Pinpoint the cell where the given text exists, returning its [X, Y] midpoint coordinate. 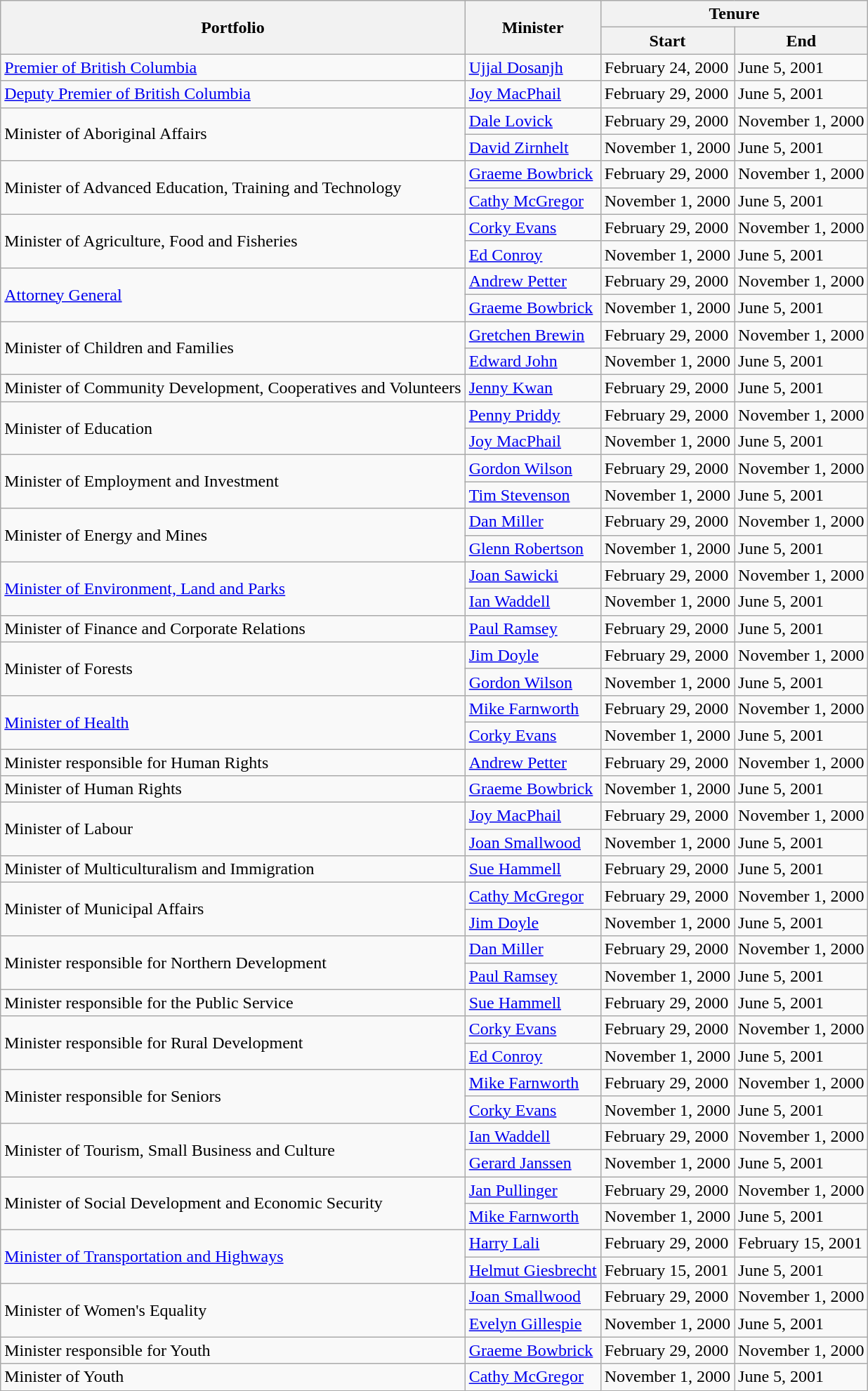
Minister of Women's Equality [233, 1310]
Minister responsible for Northern Development [233, 963]
Minister of Community Development, Cooperatives and Volunteers [233, 388]
Minister responsible for Seniors [233, 1096]
Minister of Finance and Corporate Relations [233, 628]
Minister of Multiculturalism and Immigration [233, 869]
David Zirnhelt [532, 147]
Minister of Education [233, 428]
Deputy Premier of British Columbia [233, 94]
Minister of Tourism, Small Business and Culture [233, 1149]
Minister of Agriculture, Food and Fisheries [233, 241]
Minister of Municipal Affairs [233, 909]
End [801, 41]
Tim Stevenson [532, 495]
Gretchen Brewin [532, 335]
Joan Sawicki [532, 575]
Glenn Robertson [532, 548]
Premier of British Columbia [233, 67]
Minister of Aboriginal Affairs [233, 134]
Edward John [532, 362]
Tenure [735, 14]
Minister of Youth [233, 1377]
Ujjal Dosanjh [532, 67]
February 24, 2000 [667, 67]
Minister responsible for the Public Service [233, 1003]
Minister of Human Rights [233, 789]
Minister of Environment, Land and Parks [233, 588]
Harry Lali [532, 1244]
Minister [532, 27]
Minister of Social Development and Economic Security [233, 1204]
Minister of Forests [233, 668]
Minister responsible for Rural Development [233, 1043]
Jenny Kwan [532, 388]
Jan Pullinger [532, 1190]
Minister of Labour [233, 829]
Evelyn Gillespie [532, 1324]
Dale Lovick [532, 121]
Minister responsible for Human Rights [233, 762]
Minister of Energy and Mines [233, 535]
Minister of Advanced Education, Training and Technology [233, 187]
Minister of Children and Families [233, 348]
Gerard Janssen [532, 1163]
Minister responsible for Youth [233, 1350]
Minister of Employment and Investment [233, 482]
Penny Priddy [532, 415]
Minister of Health [233, 722]
Portfolio [233, 27]
Minister of Transportation and Highways [233, 1257]
Attorney General [233, 294]
Helmut Giesbrecht [532, 1270]
Start [667, 41]
